Output the (x, y) coordinate of the center of the cell containing the given text.  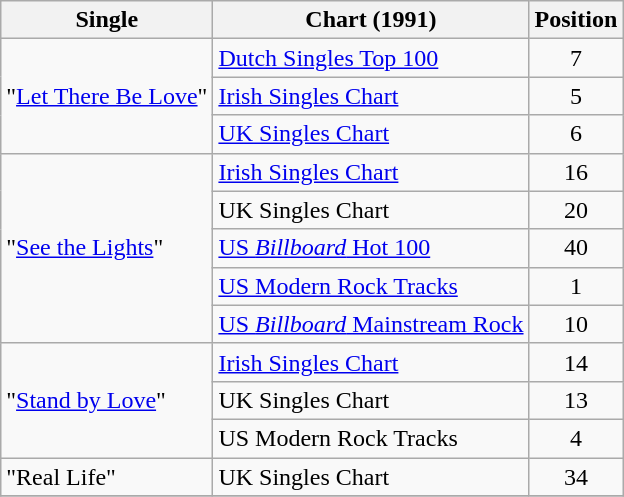
Single (107, 20)
Position (576, 20)
"See the Lights" (107, 248)
16 (576, 172)
"Stand by Love" (107, 400)
13 (576, 400)
US Billboard Hot 100 (371, 248)
7 (576, 58)
"Let There Be Love" (107, 96)
4 (576, 438)
Dutch Singles Top 100 (371, 58)
Chart (1991) (371, 20)
34 (576, 477)
5 (576, 96)
10 (576, 324)
20 (576, 210)
14 (576, 362)
US Billboard Mainstream Rock (371, 324)
1 (576, 286)
40 (576, 248)
6 (576, 134)
"Real Life" (107, 477)
